For the text-containing cell, return its midpoint in (X, Y) coordinate format. 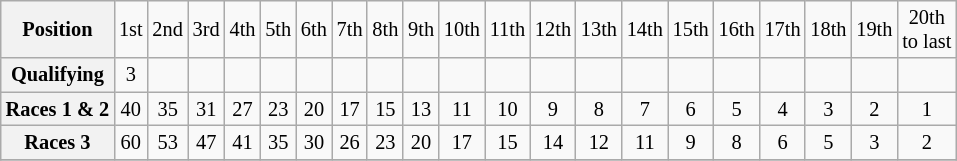
8th (385, 29)
18th (828, 29)
Races 3 (58, 142)
11th (508, 29)
31 (206, 109)
60 (130, 142)
3rd (206, 29)
20th to last (926, 29)
41 (243, 142)
4 (783, 109)
47 (206, 142)
Qualifying (58, 75)
5th (278, 29)
14 (553, 142)
1st (130, 29)
30 (314, 142)
27 (243, 109)
10th (462, 29)
13 (421, 109)
7th (350, 29)
14th (645, 29)
19th (874, 29)
15th (691, 29)
12th (553, 29)
1 (926, 109)
26 (350, 142)
12 (599, 142)
17th (783, 29)
16th (737, 29)
53 (168, 142)
40 (130, 109)
7 (645, 109)
13th (599, 29)
10 (508, 109)
Position (58, 29)
Races 1 & 2 (58, 109)
6th (314, 29)
2nd (168, 29)
4th (243, 29)
9th (421, 29)
